Identify which cell holds the provided text, then report its (X, Y) central coordinate. 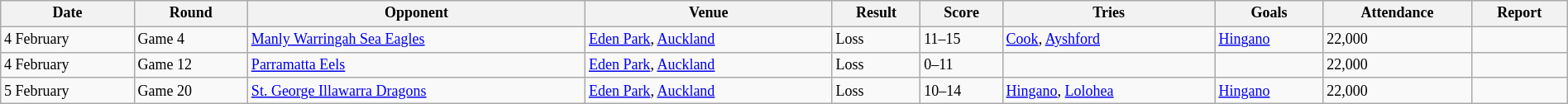
Goals (1269, 13)
Parramatta Eels (417, 64)
Result (877, 13)
0–11 (961, 64)
Manly Warringah Sea Eagles (417, 40)
10–14 (961, 91)
Date (68, 13)
Score (961, 13)
Hingano, Lolohea (1108, 91)
Report (1519, 13)
Game 20 (190, 91)
11–15 (961, 40)
Round (190, 13)
5 February (68, 91)
Attendance (1398, 13)
Venue (709, 13)
Game 12 (190, 64)
Tries (1108, 13)
Opponent (417, 13)
Game 4 (190, 40)
Cook, Ayshford (1108, 40)
St. George Illawarra Dragons (417, 91)
